Determine the [x, y] coordinate at the center of the cell enclosing the given text.  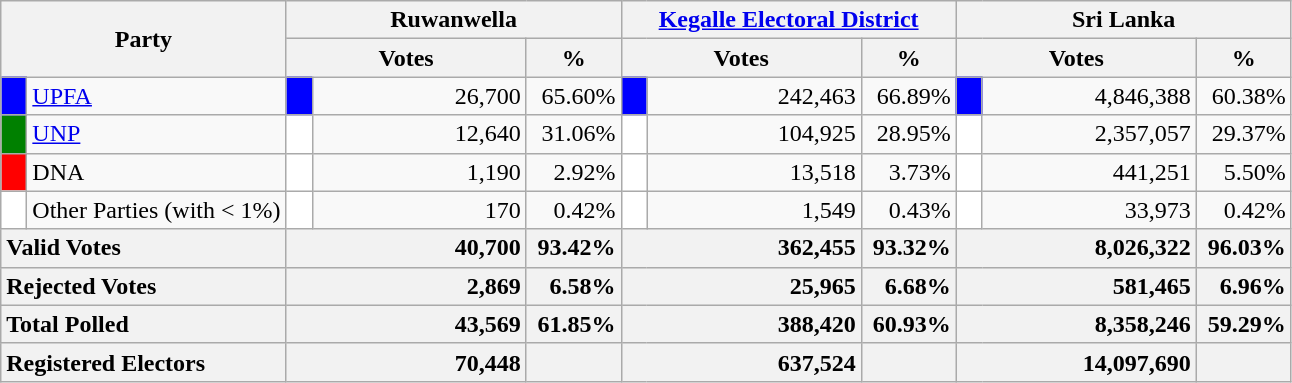
93.32% [908, 248]
4,846,388 [1089, 96]
1,190 [419, 172]
12,640 [419, 134]
29.37% [1244, 134]
2,357,057 [1089, 134]
6.96% [1244, 286]
2.92% [574, 172]
33,973 [1089, 210]
104,925 [754, 134]
581,465 [1076, 286]
66.89% [908, 96]
93.42% [574, 248]
6.68% [908, 286]
70,448 [406, 362]
26,700 [419, 96]
43,569 [406, 324]
28.95% [908, 134]
6.58% [574, 286]
31.06% [574, 134]
1,549 [754, 210]
14,097,690 [1076, 362]
Ruwanwella [454, 20]
40,700 [406, 248]
65.60% [574, 96]
Party [144, 39]
170 [419, 210]
60.93% [908, 324]
Other Parties (with < 1%) [156, 210]
Valid Votes [144, 248]
61.85% [574, 324]
Sri Lanka [1124, 20]
Registered Electors [144, 362]
UNP [156, 134]
96.03% [1244, 248]
13,518 [754, 172]
0.43% [908, 210]
Total Polled [144, 324]
441,251 [1089, 172]
25,965 [741, 286]
59.29% [1244, 324]
5.50% [1244, 172]
60.38% [1244, 96]
Kegalle Electoral District [788, 20]
3.73% [908, 172]
362,455 [741, 248]
8,026,322 [1076, 248]
Rejected Votes [144, 286]
388,420 [741, 324]
637,524 [741, 362]
2,869 [406, 286]
UPFA [156, 96]
242,463 [754, 96]
8,358,246 [1076, 324]
DNA [156, 172]
